Capture the cell that displays the provided text and extract its (x, y) central coordinate. 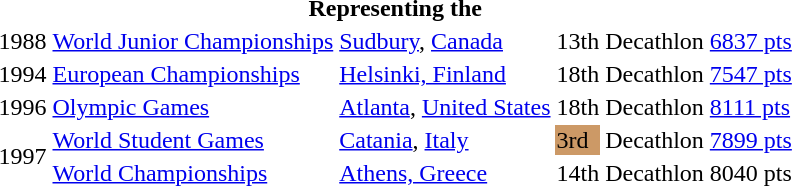
13th (578, 41)
3rd (578, 140)
Sudbury, Canada (445, 41)
Olympic Games (193, 107)
Helsinki, Finland (445, 74)
Atlanta, United States (445, 107)
World Student Games (193, 140)
Catania, Italy (445, 140)
European Championships (193, 74)
World Junior Championships (193, 41)
